Return the [X, Y] coordinate for the center point of the cell that contains the specified text.  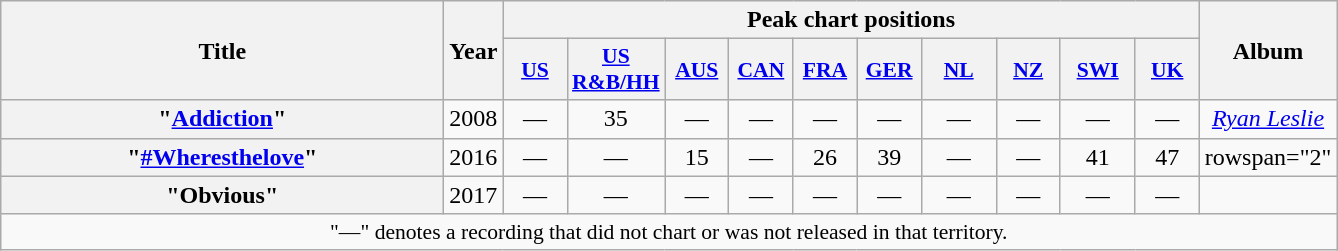
"#Wheresthelove" [222, 157]
CAN [761, 70]
Title [222, 50]
Album [1268, 50]
FRA [825, 70]
2016 [474, 157]
Year [474, 50]
26 [825, 157]
NL [958, 70]
SWI [1098, 70]
"Obvious" [222, 195]
GER [889, 70]
NZ [1028, 70]
"Addiction" [222, 119]
UK [1167, 70]
US [535, 70]
AUS [697, 70]
USR&B/HH [616, 70]
39 [889, 157]
Ryan Leslie [1268, 119]
35 [616, 119]
15 [697, 157]
rowspan="2" [1268, 157]
47 [1167, 157]
2008 [474, 119]
2017 [474, 195]
"—" denotes a recording that did not chart or was not released in that territory. [669, 232]
41 [1098, 157]
Peak chart positions [851, 20]
